Output the [X, Y] coordinate of the center of the cell containing the given text.  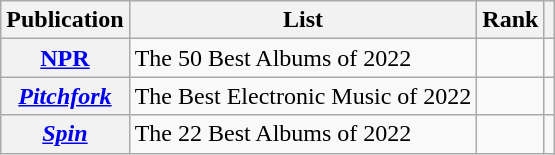
The 50 Best Albums of 2022 [303, 58]
List [303, 20]
Spin [65, 134]
The Best Electronic Music of 2022 [303, 96]
Pitchfork [65, 96]
NPR [65, 58]
The 22 Best Albums of 2022 [303, 134]
Rank [510, 20]
Publication [65, 20]
